Capture the cell that displays the provided text and extract its (X, Y) central coordinate. 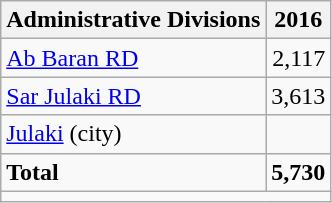
2016 (298, 20)
Sar Julaki RD (134, 96)
5,730 (298, 172)
2,117 (298, 58)
Ab Baran RD (134, 58)
3,613 (298, 96)
Administrative Divisions (134, 20)
Total (134, 172)
Julaki (city) (134, 134)
